Locate the cell with the specified text and output its [X, Y] center coordinate. 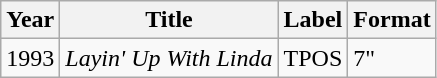
Year [30, 20]
Layin' Up With Linda [169, 58]
7" [392, 58]
Title [169, 20]
1993 [30, 58]
Format [392, 20]
Label [313, 20]
TPOS [313, 58]
